Detect which cell encompasses the target text, then output its (x, y) center coordinate. 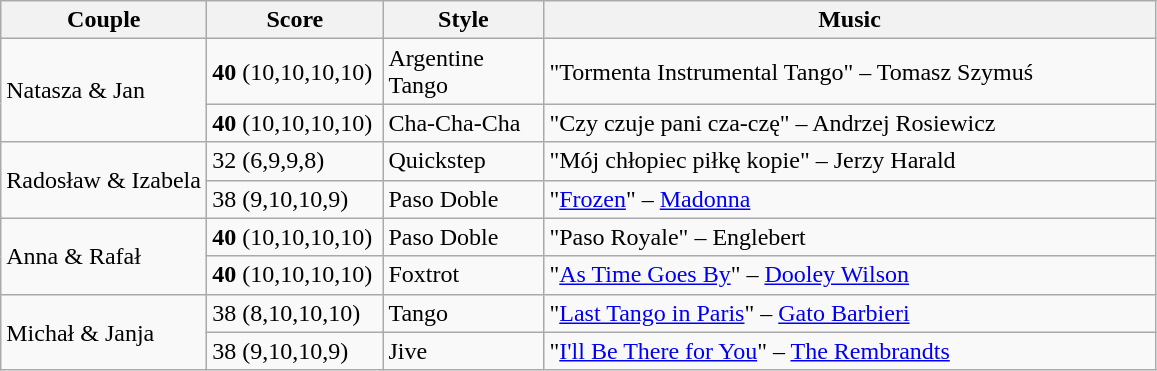
Natasza & Jan (104, 90)
"As Time Goes By" – Dooley Wilson (850, 275)
Cha-Cha-Cha (464, 123)
"Mój chłopiec piłkę kopie" – Jerzy Harald (850, 161)
Radosław & Izabela (104, 180)
"Tormenta Instrumental Tango" – Tomasz Szymuś (850, 72)
Foxtrot (464, 275)
Tango (464, 313)
Argentine Tango (464, 72)
Music (850, 20)
"I'll Be There for You" – The Rembrandts (850, 351)
32 (6,9,9,8) (295, 161)
"Czy czuje pani cza-czę" – Andrzej Rosiewicz (850, 123)
Michał & Janja (104, 332)
Couple (104, 20)
"Last Tango in Paris" – Gato Barbieri (850, 313)
"Frozen" – Madonna (850, 199)
Quickstep (464, 161)
"Paso Royale" – Englebert (850, 237)
Jive (464, 351)
Anna & Rafał (104, 256)
Score (295, 20)
Style (464, 20)
38 (8,10,10,10) (295, 313)
